Extract the [X, Y] coordinate from the center of the cell holding the provided text.  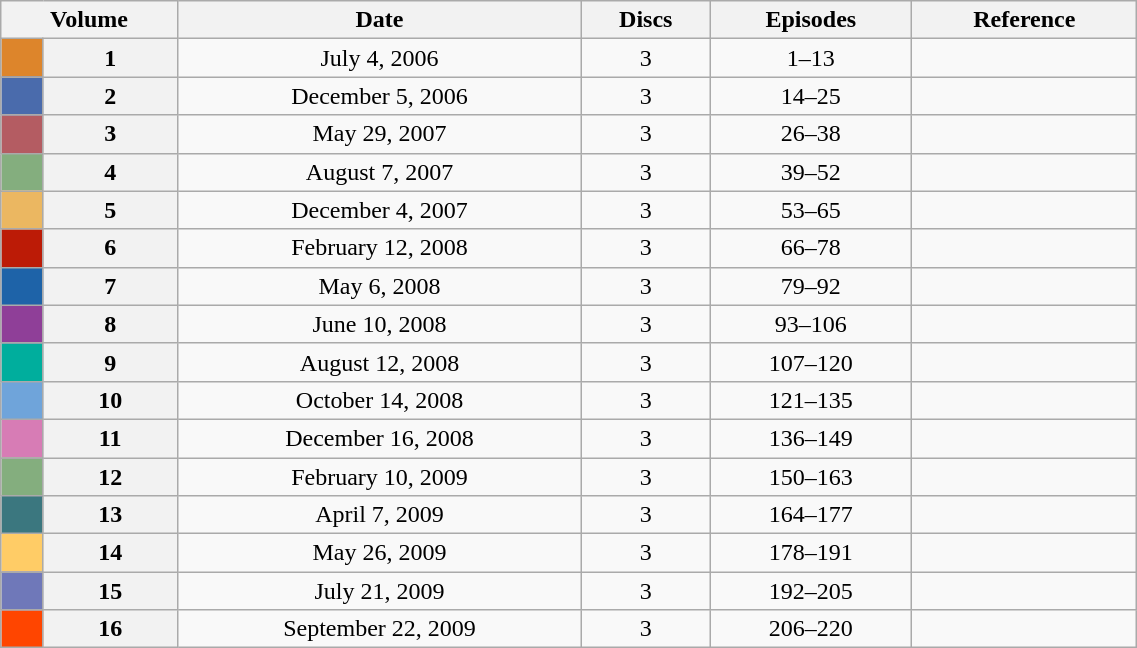
107–120 [811, 362]
August 7, 2007 [380, 172]
May 29, 2007 [380, 134]
192–205 [811, 591]
66–78 [811, 248]
Discs [646, 20]
5 [110, 210]
178–191 [811, 553]
1 [110, 58]
December 5, 2006 [380, 96]
164–177 [811, 515]
December 16, 2008 [380, 438]
13 [110, 515]
Date [380, 20]
1–13 [811, 58]
150–163 [811, 477]
May 26, 2009 [380, 553]
4 [110, 172]
February 10, 2009 [380, 477]
93–106 [811, 324]
16 [110, 629]
8 [110, 324]
53–65 [811, 210]
11 [110, 438]
39–52 [811, 172]
26–38 [811, 134]
136–149 [811, 438]
July 4, 2006 [380, 58]
May 6, 2008 [380, 286]
12 [110, 477]
14–25 [811, 96]
206–220 [811, 629]
Reference [1024, 20]
14 [110, 553]
August 12, 2008 [380, 362]
79–92 [811, 286]
6 [110, 248]
October 14, 2008 [380, 400]
December 4, 2007 [380, 210]
June 10, 2008 [380, 324]
7 [110, 286]
10 [110, 400]
April 7, 2009 [380, 515]
15 [110, 591]
Volume [89, 20]
September 22, 2009 [380, 629]
February 12, 2008 [380, 248]
121–135 [811, 400]
Episodes [811, 20]
2 [110, 96]
July 21, 2009 [380, 591]
9 [110, 362]
